Return (X, Y) of the center of cell containing provided text 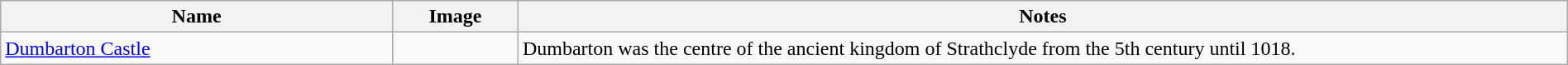
Notes (1042, 17)
Dumbarton was the centre of the ancient kingdom of Strathclyde from the 5th century until 1018. (1042, 48)
Name (197, 17)
Dumbarton Castle (197, 48)
Image (455, 17)
